Return (x, y) of the center of cell containing provided text 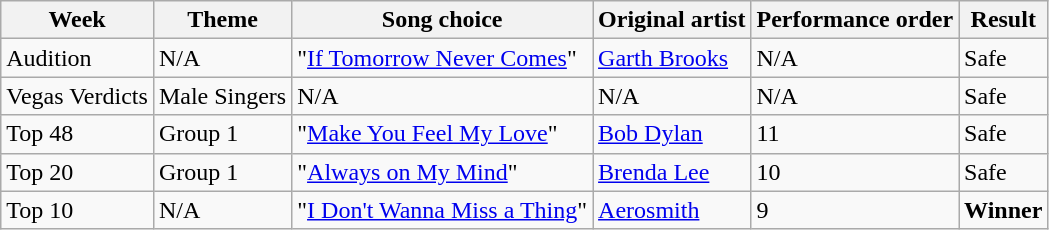
Vegas Verdicts (78, 96)
9 (855, 210)
Top 10 (78, 210)
"Always on My Mind" (442, 172)
Bob Dylan (672, 134)
Winner (1004, 210)
Performance order (855, 20)
"I Don't Wanna Miss a Thing" (442, 210)
"If Tomorrow Never Comes" (442, 58)
10 (855, 172)
Original artist (672, 20)
Aerosmith (672, 210)
Audition (78, 58)
Garth Brooks (672, 58)
Week (78, 20)
"Make You Feel My Love" (442, 134)
Top 20 (78, 172)
Theme (222, 20)
Top 48 (78, 134)
Result (1004, 20)
Brenda Lee (672, 172)
Male Singers (222, 96)
Song choice (442, 20)
11 (855, 134)
